Scan for the cell matching the given text and deliver its (X, Y) coordinate at center. 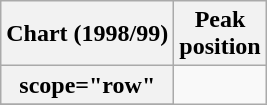
Chart (1998/99) (88, 34)
scope="row" (88, 85)
Peakposition (220, 34)
